Extract the (X, Y) coordinate from the center of the cell holding the provided text.  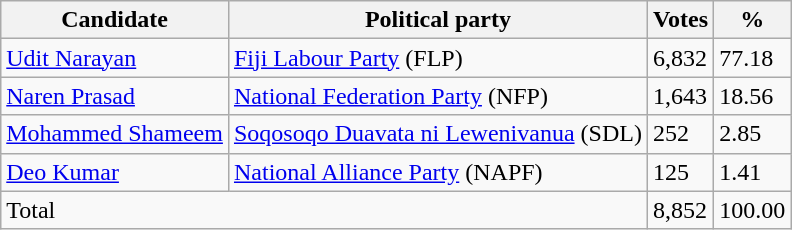
% (752, 20)
Political party (438, 20)
Candidate (115, 20)
2.85 (752, 134)
6,832 (680, 58)
Fiji Labour Party (FLP) (438, 58)
Soqosoqo Duavata ni Lewenivanua (SDL) (438, 134)
Mohammed Shameem (115, 134)
National Federation Party (NFP) (438, 96)
1,643 (680, 96)
Udit Narayan (115, 58)
National Alliance Party (NAPF) (438, 172)
77.18 (752, 58)
100.00 (752, 210)
252 (680, 134)
125 (680, 172)
Votes (680, 20)
1.41 (752, 172)
Deo Kumar (115, 172)
8,852 (680, 210)
Total (324, 210)
18.56 (752, 96)
Naren Prasad (115, 96)
